Identify which cell holds the provided text, then report its (x, y) central coordinate. 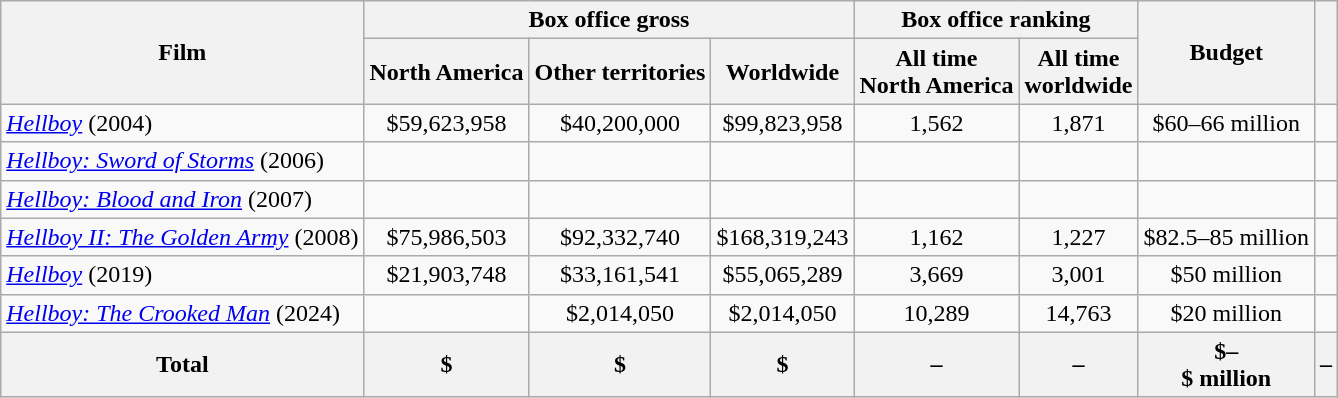
Budget (1226, 52)
$33,161,541 (620, 275)
$60–66 million (1226, 123)
1,227 (1078, 237)
$–$ million (1226, 364)
Box office ranking (996, 20)
14,763 (1078, 313)
$168,319,243 (782, 237)
Hellboy II: The Golden Army (2008) (182, 237)
Other territories (620, 72)
Worldwide (782, 72)
$82.5–85 million (1226, 237)
$92,332,740 (620, 237)
Film (182, 52)
Total (182, 364)
$75,986,503 (446, 237)
$21,903,748 (446, 275)
1,562 (936, 123)
Hellboy (2004) (182, 123)
10,289 (936, 313)
Hellboy: Blood and Iron (2007) (182, 199)
North America (446, 72)
$50 million (1226, 275)
All time North America (936, 72)
Hellboy (2019) (182, 275)
$20 million (1226, 313)
$55,065,289 (782, 275)
1,162 (936, 237)
$99,823,958 (782, 123)
Hellboy: The Crooked Man (2024) (182, 313)
$59,623,958 (446, 123)
Hellboy: Sword of Storms (2006) (182, 161)
All time worldwide (1078, 72)
3,669 (936, 275)
3,001 (1078, 275)
1,871 (1078, 123)
$40,200,000 (620, 123)
Box office gross (609, 20)
